Pinpoint the cell where the given text exists, returning its (X, Y) midpoint coordinate. 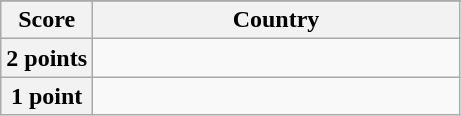
1 point (47, 96)
2 points (47, 58)
Country (276, 20)
Score (47, 20)
